Locate the cell with the specified text and output its [x, y] center coordinate. 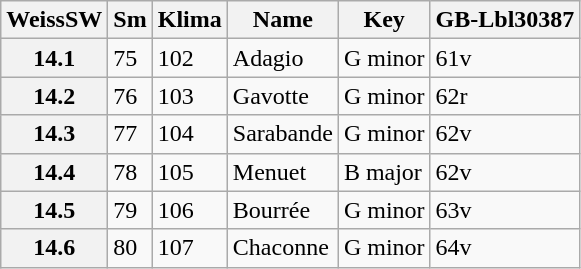
Name [282, 20]
62r [505, 96]
103 [190, 96]
Chaconne [282, 248]
14.6 [54, 248]
Sm [130, 20]
Sarabande [282, 134]
107 [190, 248]
GB-Lbl30387 [505, 20]
79 [130, 210]
64v [505, 248]
14.2 [54, 96]
63v [505, 210]
77 [130, 134]
61v [505, 58]
104 [190, 134]
102 [190, 58]
75 [130, 58]
14.1 [54, 58]
76 [130, 96]
Key [384, 20]
14.4 [54, 172]
WeissSW [54, 20]
Bourrée [282, 210]
78 [130, 172]
Adagio [282, 58]
14.5 [54, 210]
Klima [190, 20]
B major [384, 172]
105 [190, 172]
Menuet [282, 172]
106 [190, 210]
80 [130, 248]
14.3 [54, 134]
Gavotte [282, 96]
